Identify which cell holds the provided text, then report its (x, y) central coordinate. 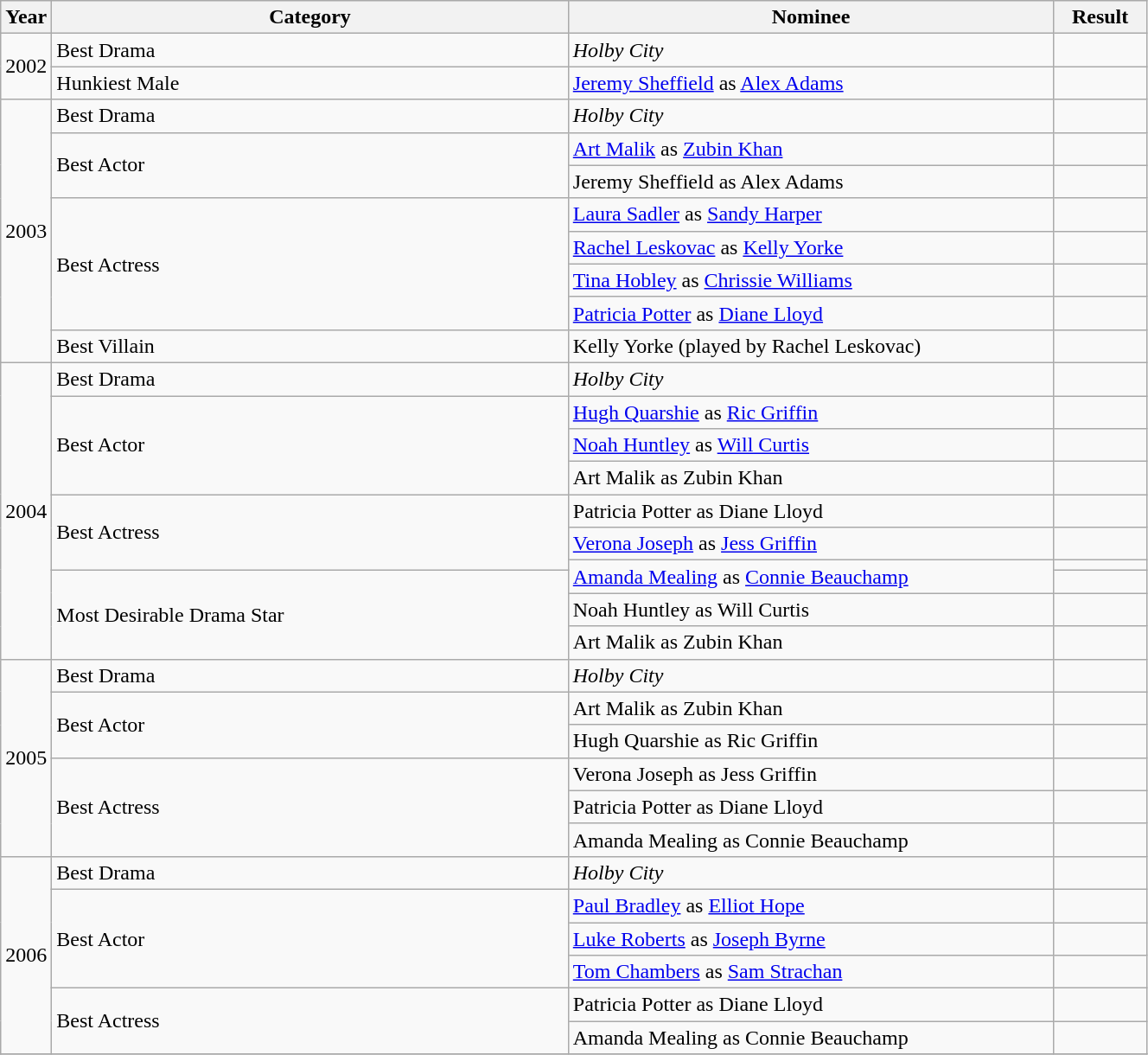
Category (309, 17)
Result (1100, 17)
Hunkiest Male (309, 83)
2006 (26, 955)
Most Desirable Drama Star (309, 614)
Best Villain (309, 346)
2005 (26, 758)
2002 (26, 67)
Luke Roberts as Joseph Byrne (811, 938)
Year (26, 17)
Kelly Yorke (played by Rachel Leskovac) (811, 346)
Tina Hobley as Chrissie Williams (811, 280)
2004 (26, 510)
Rachel Leskovac as Kelly Yorke (811, 247)
2003 (26, 231)
Laura Sadler as Sandy Harper (811, 214)
Tom Chambers as Sam Strachan (811, 972)
Paul Bradley as Elliot Hope (811, 905)
Nominee (811, 17)
